Return the [x, y] coordinate for the center point of the cell that contains the specified text.  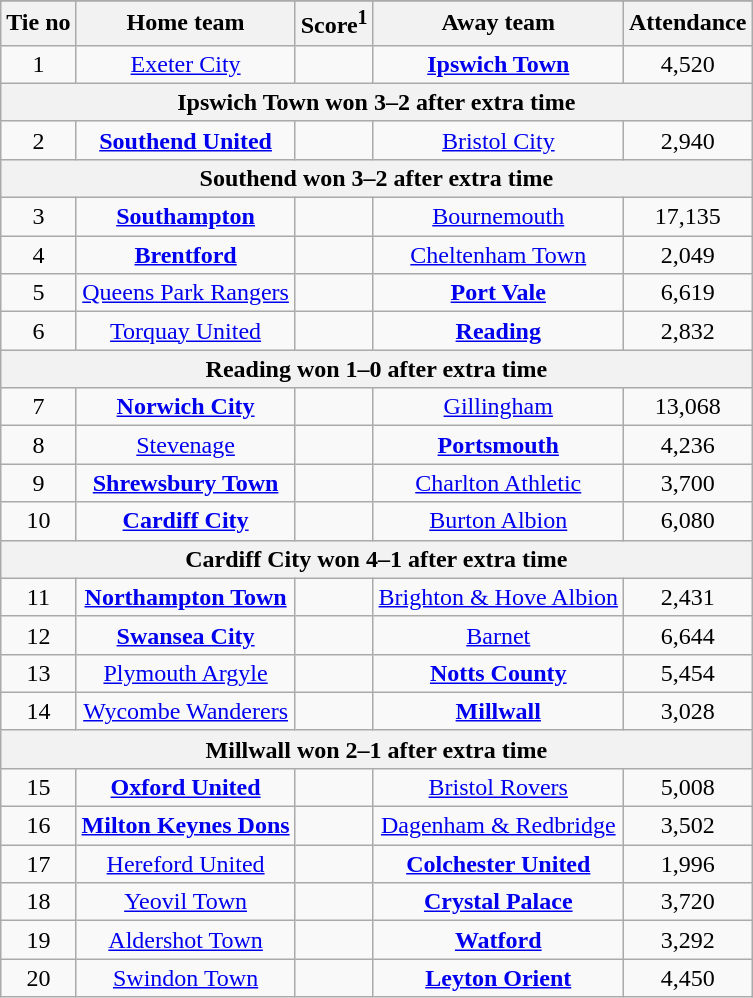
3,720 [687, 902]
2,049 [687, 255]
Charlton Athletic [498, 483]
Attendance [687, 24]
15 [38, 787]
20 [38, 978]
Tie no [38, 24]
7 [38, 407]
Ipswich Town [498, 64]
9 [38, 483]
Leyton Orient [498, 978]
Away team [498, 24]
3,028 [687, 711]
Northampton Town [186, 597]
Crystal Palace [498, 902]
13 [38, 673]
Home team [186, 24]
Cardiff City [186, 521]
Notts County [498, 673]
4,520 [687, 64]
Colchester United [498, 864]
Milton Keynes Dons [186, 826]
Port Vale [498, 293]
Hereford United [186, 864]
2,431 [687, 597]
3 [38, 217]
Shrewsbury Town [186, 483]
3,700 [687, 483]
Swansea City [186, 635]
Brentford [186, 255]
Exeter City [186, 64]
4,450 [687, 978]
2,832 [687, 331]
Dagenham & Redbridge [498, 826]
13,068 [687, 407]
3,292 [687, 940]
17 [38, 864]
Bristol City [498, 140]
Southend won 3–2 after extra time [376, 178]
Cardiff City won 4–1 after extra time [376, 559]
Gillingham [498, 407]
Ipswich Town won 3–2 after extra time [376, 102]
4,236 [687, 445]
Oxford United [186, 787]
Bristol Rovers [498, 787]
6 [38, 331]
Swindon Town [186, 978]
Portsmouth [498, 445]
4 [38, 255]
Burton Albion [498, 521]
Norwich City [186, 407]
1 [38, 64]
Cheltenham Town [498, 255]
11 [38, 597]
5,008 [687, 787]
1,996 [687, 864]
Queens Park Rangers [186, 293]
19 [38, 940]
Brighton & Hove Albion [498, 597]
8 [38, 445]
Millwall [498, 711]
Wycombe Wanderers [186, 711]
Southend United [186, 140]
6,644 [687, 635]
14 [38, 711]
2,940 [687, 140]
Bournemouth [498, 217]
Score1 [334, 24]
2 [38, 140]
Plymouth Argyle [186, 673]
6,080 [687, 521]
Millwall won 2–1 after extra time [376, 749]
18 [38, 902]
3,502 [687, 826]
Reading [498, 331]
Torquay United [186, 331]
Southampton [186, 217]
5 [38, 293]
Reading won 1–0 after extra time [376, 369]
5,454 [687, 673]
6,619 [687, 293]
17,135 [687, 217]
Yeovil Town [186, 902]
Watford [498, 940]
Stevenage [186, 445]
Barnet [498, 635]
Aldershot Town [186, 940]
10 [38, 521]
16 [38, 826]
12 [38, 635]
